Detect which cell encompasses the target text, then output its [x, y] center coordinate. 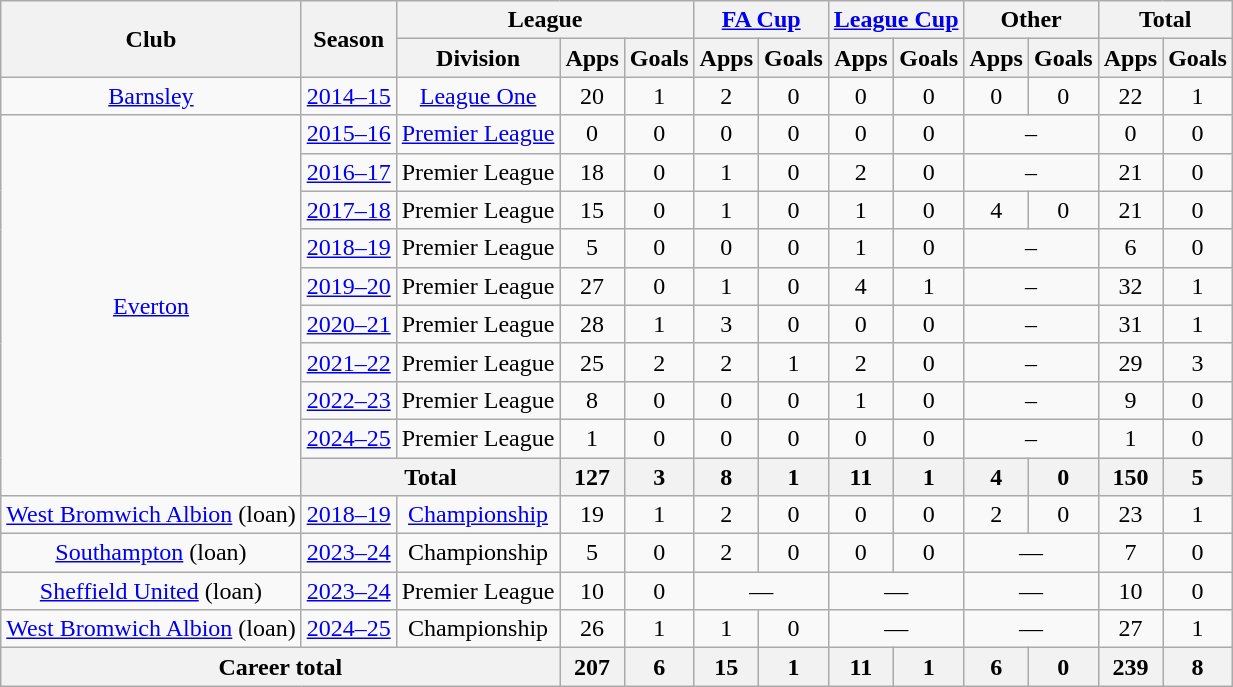
2017–18 [348, 210]
Club [151, 39]
League One [478, 96]
2016–17 [348, 172]
League [545, 20]
23 [1130, 515]
19 [592, 515]
Season [348, 39]
31 [1130, 324]
20 [592, 96]
2020–21 [348, 324]
22 [1130, 96]
2014–15 [348, 96]
Other [1031, 20]
207 [592, 667]
2021–22 [348, 362]
Barnsley [151, 96]
18 [592, 172]
2022–23 [348, 400]
League Cup [896, 20]
Everton [151, 306]
Sheffield United (loan) [151, 591]
25 [592, 362]
2015–16 [348, 134]
2019–20 [348, 286]
29 [1130, 362]
9 [1130, 400]
127 [592, 477]
26 [592, 629]
150 [1130, 477]
7 [1130, 553]
28 [592, 324]
239 [1130, 667]
Southampton (loan) [151, 553]
FA Cup [761, 20]
Division [478, 58]
32 [1130, 286]
Career total [280, 667]
